For the text-containing cell, return its midpoint in (x, y) coordinate format. 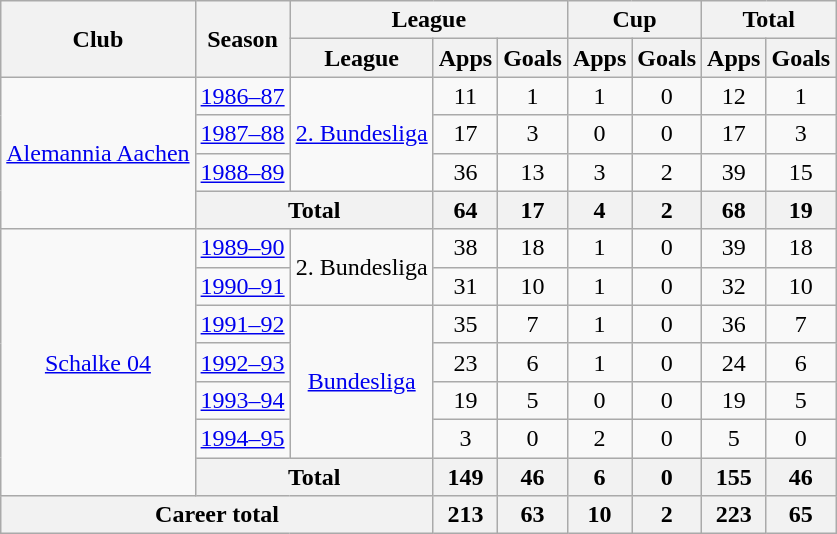
155 (734, 477)
Schalke 04 (98, 362)
68 (734, 210)
31 (465, 286)
38 (465, 248)
1992–93 (242, 362)
15 (801, 172)
Season (242, 39)
1988–89 (242, 172)
Bundesliga (362, 381)
213 (465, 515)
1990–91 (242, 286)
223 (734, 515)
12 (734, 96)
13 (533, 172)
1991–92 (242, 324)
Cup (634, 20)
35 (465, 324)
Career total (217, 515)
23 (465, 362)
64 (465, 210)
63 (533, 515)
1987–88 (242, 134)
1993–94 (242, 400)
1989–90 (242, 248)
65 (801, 515)
Alemannia Aachen (98, 153)
32 (734, 286)
24 (734, 362)
4 (599, 210)
149 (465, 477)
11 (465, 96)
Club (98, 39)
1986–87 (242, 96)
1994–95 (242, 438)
